Output the (X, Y) coordinate of the center of the cell containing the given text.  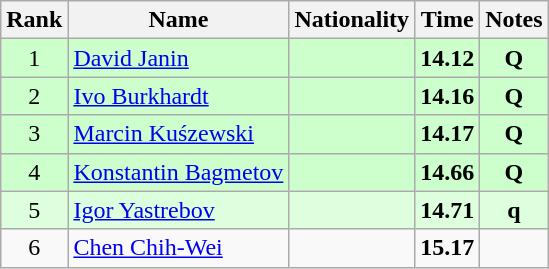
5 (34, 210)
Time (448, 20)
Rank (34, 20)
Nationality (352, 20)
Konstantin Bagmetov (178, 172)
Igor Yastrebov (178, 210)
14.17 (448, 134)
4 (34, 172)
Chen Chih-Wei (178, 248)
14.16 (448, 96)
6 (34, 248)
Marcin Kuśzewski (178, 134)
15.17 (448, 248)
Name (178, 20)
14.66 (448, 172)
David Janin (178, 58)
Ivo Burkhardt (178, 96)
14.12 (448, 58)
Notes (514, 20)
1 (34, 58)
2 (34, 96)
q (514, 210)
14.71 (448, 210)
3 (34, 134)
